Output the [X, Y] coordinate of the center of the cell containing the given text.  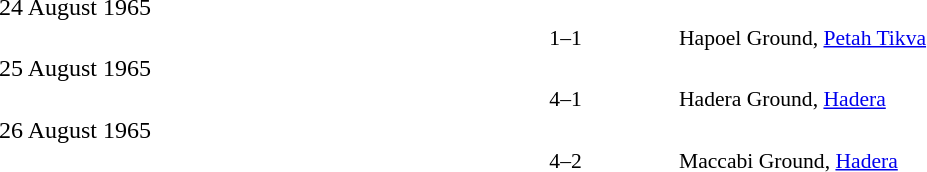
1–1 [566, 38]
4–1 [566, 99]
